Provide the (x, y) coordinate of the cell's center where the given text is located.  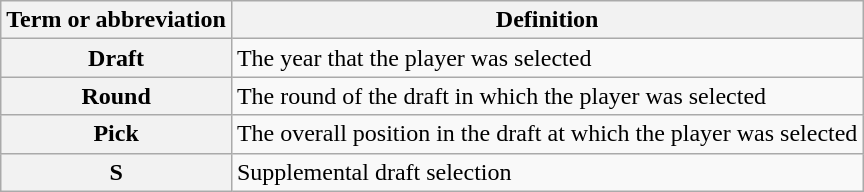
Draft (116, 58)
The round of the draft in which the player was selected (547, 96)
Definition (547, 20)
Round (116, 96)
S (116, 172)
The overall position in the draft at which the player was selected (547, 134)
The year that the player was selected (547, 58)
Term or abbreviation (116, 20)
Supplemental draft selection (547, 172)
Pick (116, 134)
